Capture the cell that displays the provided text and extract its (X, Y) central coordinate. 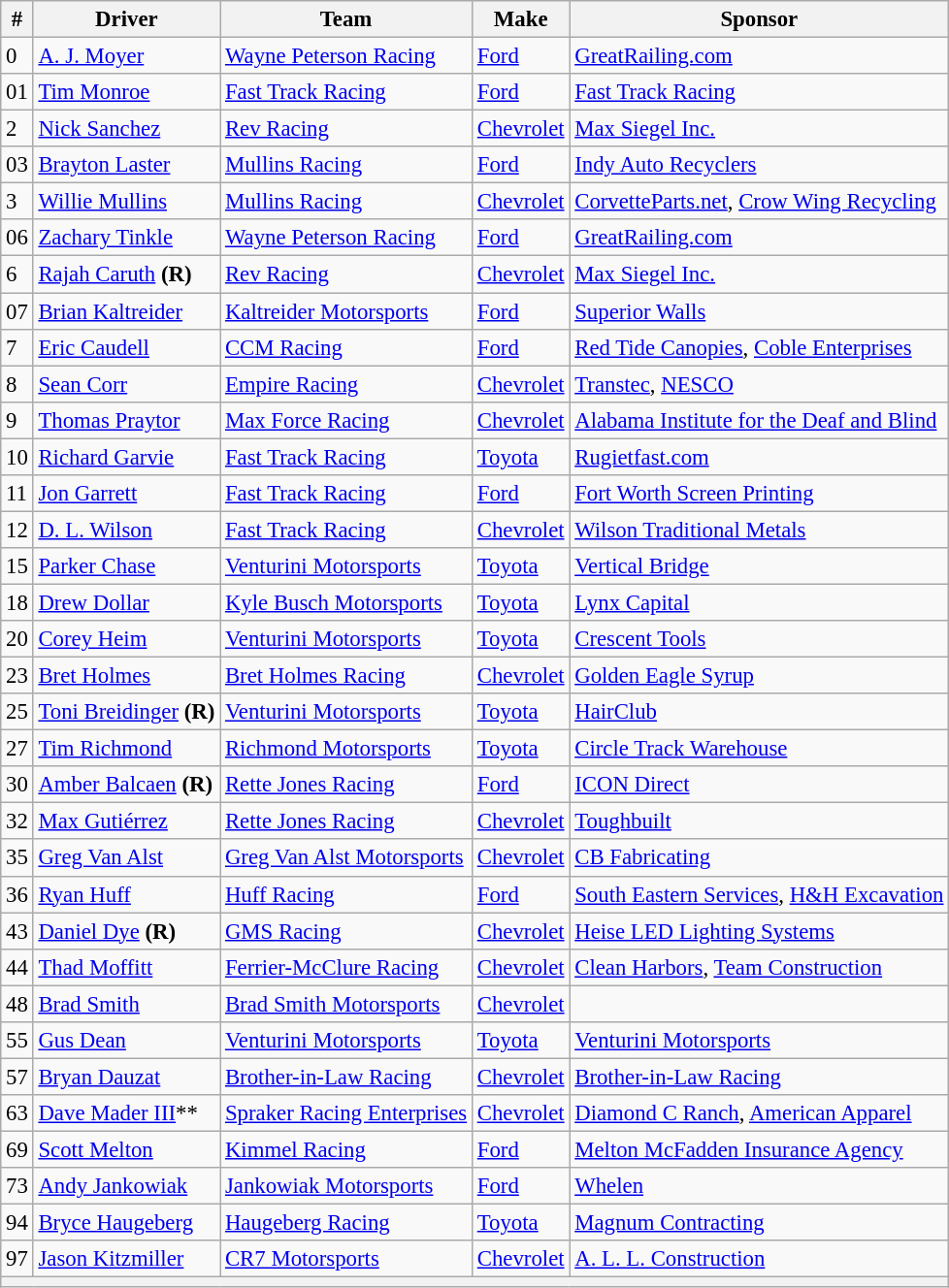
CR7 Motorsports (346, 1259)
01 (17, 92)
06 (17, 238)
Corey Heim (126, 639)
63 (17, 1113)
HairClub (759, 712)
Greg Van Alst (126, 858)
3 (17, 202)
Brad Smith (126, 1004)
Bryce Haugeberg (126, 1223)
32 (17, 821)
Jason Kitzmiller (126, 1259)
Tim Richmond (126, 749)
Whelen (759, 1186)
Jon Garrett (126, 494)
55 (17, 1041)
GMS Racing (346, 931)
20 (17, 639)
97 (17, 1259)
Ryan Huff (126, 894)
# (17, 19)
10 (17, 457)
Andy Jankowiak (126, 1186)
18 (17, 602)
ICON Direct (759, 785)
Melton McFadden Insurance Agency (759, 1149)
Brayton Laster (126, 165)
69 (17, 1149)
CorvetteParts.net, Crow Wing Recycling (759, 202)
Clean Harbors, Team Construction (759, 967)
Wilson Traditional Metals (759, 530)
23 (17, 676)
0 (17, 56)
Thad Moffitt (126, 967)
8 (17, 384)
Circle Track Warehouse (759, 749)
Richmond Motorsports (346, 749)
Parker Chase (126, 566)
Rugietfast.com (759, 457)
12 (17, 530)
Scott Melton (126, 1149)
Bryan Dauzat (126, 1077)
Superior Walls (759, 311)
Heise LED Lighting Systems (759, 931)
Driver (126, 19)
94 (17, 1223)
27 (17, 749)
03 (17, 165)
Team (346, 19)
07 (17, 311)
Lynx Capital (759, 602)
South Eastern Services, H&H Excavation (759, 894)
Amber Balcaen (R) (126, 785)
CB Fabricating (759, 858)
73 (17, 1186)
9 (17, 420)
Toni Breidinger (R) (126, 712)
Golden Eagle Syrup (759, 676)
Gus Dean (126, 1041)
Max Gutiérrez (126, 821)
Sponsor (759, 19)
15 (17, 566)
Rajah Caruth (R) (126, 274)
Eric Caudell (126, 347)
57 (17, 1077)
CCM Racing (346, 347)
D. L. Wilson (126, 530)
Drew Dollar (126, 602)
2 (17, 129)
Jankowiak Motorsports (346, 1186)
Nick Sanchez (126, 129)
7 (17, 347)
Bret Holmes (126, 676)
Kimmel Racing (346, 1149)
Thomas Praytor (126, 420)
Diamond C Ranch, American Apparel (759, 1113)
Spraker Racing Enterprises (346, 1113)
Tim Monroe (126, 92)
48 (17, 1004)
Empire Racing (346, 384)
Kaltreider Motorsports (346, 311)
Vertical Bridge (759, 566)
Crescent Tools (759, 639)
36 (17, 894)
Willie Mullins (126, 202)
Ferrier-McClure Racing (346, 967)
Daniel Dye (R) (126, 931)
Haugeberg Racing (346, 1223)
Sean Corr (126, 384)
Brian Kaltreider (126, 311)
Brad Smith Motorsports (346, 1004)
Huff Racing (346, 894)
35 (17, 858)
Kyle Busch Motorsports (346, 602)
Toughbuilt (759, 821)
Transtec, NESCO (759, 384)
Red Tide Canopies, Coble Enterprises (759, 347)
44 (17, 967)
Magnum Contracting (759, 1223)
43 (17, 931)
Max Force Racing (346, 420)
Greg Van Alst Motorsports (346, 858)
Zachary Tinkle (126, 238)
Make (520, 19)
11 (17, 494)
Alabama Institute for the Deaf and Blind (759, 420)
Dave Mader III** (126, 1113)
Richard Garvie (126, 457)
Fort Worth Screen Printing (759, 494)
Indy Auto Recyclers (759, 165)
6 (17, 274)
Bret Holmes Racing (346, 676)
30 (17, 785)
A. J. Moyer (126, 56)
A. L. L. Construction (759, 1259)
25 (17, 712)
